Search for the cell housing the specified text and yield its [X, Y] center coordinate. 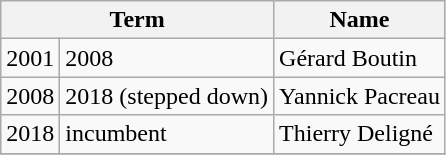
Name [360, 20]
Gérard Boutin [360, 58]
Term [138, 20]
2018 [30, 134]
incumbent [167, 134]
2001 [30, 58]
Yannick Pacreau [360, 96]
Thierry Deligné [360, 134]
2018 (stepped down) [167, 96]
